Provide the [X, Y] coordinate of the cell's center where the given text is located.  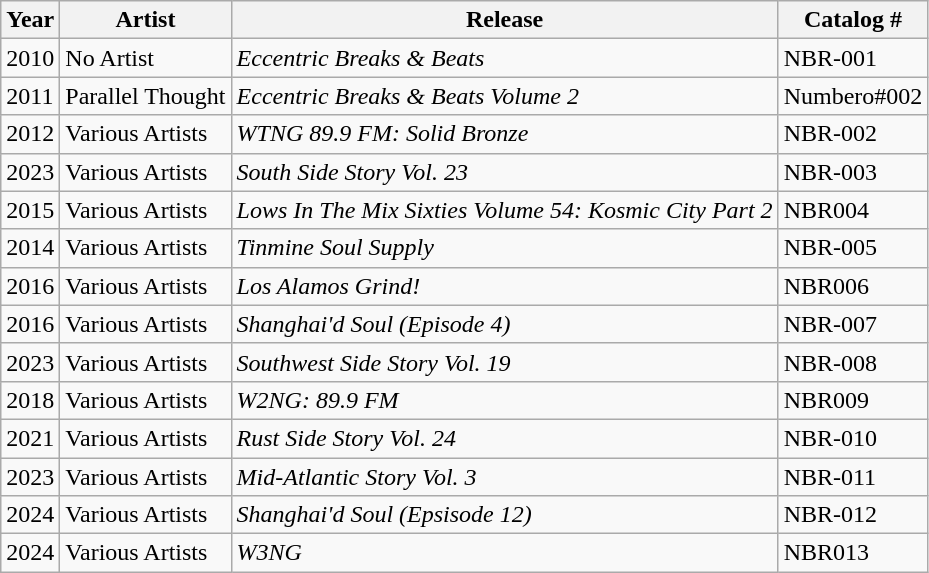
NBR-005 [853, 248]
2018 [30, 400]
NBR-008 [853, 362]
Shanghai'd Soul (Episode 4) [504, 324]
Lows In The Mix Sixties Volume 54: Kosmic City Part 2 [504, 210]
2011 [30, 96]
2015 [30, 210]
Artist [146, 20]
2014 [30, 248]
Tinmine Soul Supply [504, 248]
Southwest Side Story Vol. 19 [504, 362]
Eccentric Breaks & Beats [504, 58]
NBR013 [853, 553]
NBR-012 [853, 515]
WTNG 89.9 FM: Solid Bronze [504, 134]
2010 [30, 58]
NBR-002 [853, 134]
NBR009 [853, 400]
South Side Story Vol. 23 [504, 172]
NBR-011 [853, 477]
Los Alamos Grind! [504, 286]
W2NG: 89.9 FM [504, 400]
NBR-003 [853, 172]
Year [30, 20]
Rust Side Story Vol. 24 [504, 438]
NBR004 [853, 210]
Catalog # [853, 20]
Numbero#002 [853, 96]
NBR-001 [853, 58]
W3NG [504, 553]
Mid-Atlantic Story Vol. 3 [504, 477]
NBR-007 [853, 324]
Shanghai'd Soul (Epsisode 12) [504, 515]
Eccentric Breaks & Beats Volume 2 [504, 96]
No Artist [146, 58]
NBR-010 [853, 438]
2012 [30, 134]
2021 [30, 438]
Release [504, 20]
NBR006 [853, 286]
Parallel Thought [146, 96]
